Scan for the cell matching the given text and deliver its [x, y] coordinate at center. 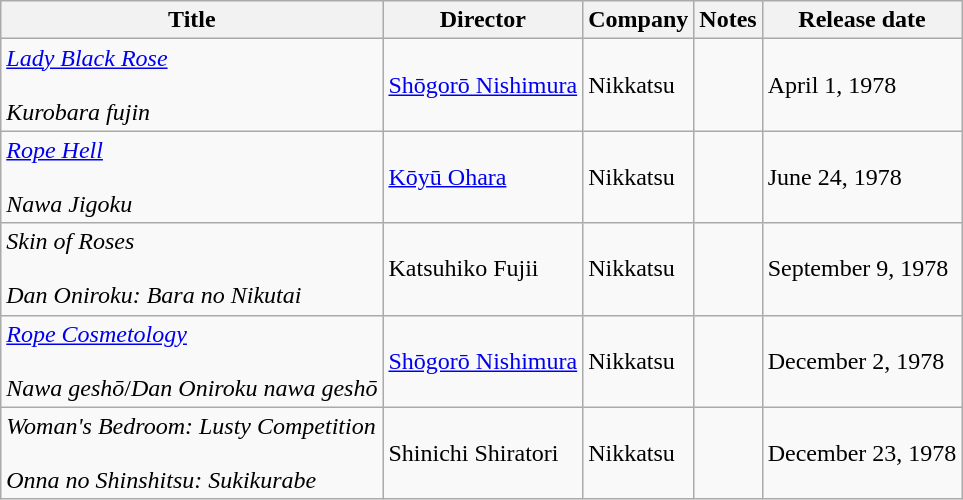
Woman's Bedroom: Lusty CompetitionOnna no Shinshitsu: Sukikurabe [192, 453]
December 2, 1978 [862, 361]
Director [483, 20]
Katsuhiko Fujii [483, 269]
Release date [862, 20]
Title [192, 20]
Rope CosmetologyNawa geshō/Dan Oniroku nawa geshō [192, 361]
Kōyū Ohara [483, 177]
Lady Black RoseKurobara fujin [192, 85]
June 24, 1978 [862, 177]
April 1, 1978 [862, 85]
September 9, 1978 [862, 269]
Rope HellNawa Jigoku [192, 177]
Notes [728, 20]
December 23, 1978 [862, 453]
Shinichi Shiratori [483, 453]
Company [638, 20]
Skin of RosesDan Oniroku: Bara no Nikutai [192, 269]
